Determine the [x, y] coordinate at the center of the cell enclosing the given text.  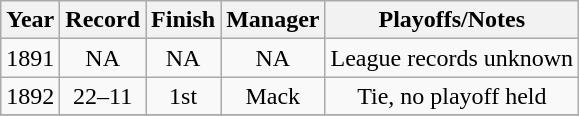
1st [184, 96]
Record [103, 20]
1891 [30, 58]
Tie, no playoff held [452, 96]
1892 [30, 96]
Finish [184, 20]
Year [30, 20]
22–11 [103, 96]
Mack [273, 96]
Playoffs/Notes [452, 20]
League records unknown [452, 58]
Manager [273, 20]
